For the text-containing cell, return its midpoint in (x, y) coordinate format. 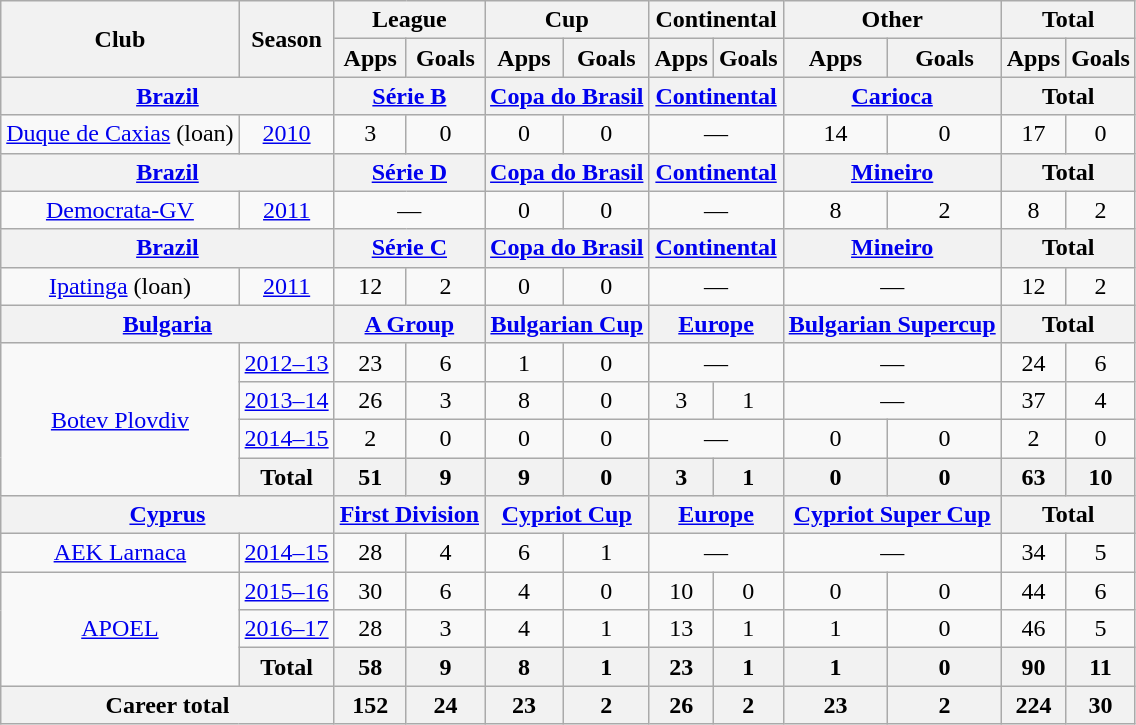
2010 (286, 134)
Série D (409, 172)
17 (1033, 134)
51 (370, 477)
Other (892, 20)
37 (1033, 400)
Club (120, 39)
90 (1033, 667)
League (409, 20)
58 (370, 667)
Cypriot Cup (567, 515)
A Group (409, 324)
Bulgaria (168, 324)
Série C (409, 248)
46 (1033, 629)
224 (1033, 705)
AEK Larnaca (120, 553)
Botev Plovdiv (120, 419)
Cypriot Super Cup (892, 515)
Duque de Caxias (loan) (120, 134)
14 (836, 134)
152 (370, 705)
2013–14 (286, 400)
Série B (409, 96)
13 (681, 629)
2016–17 (286, 629)
11 (1101, 667)
63 (1033, 477)
Cup (567, 20)
2012–13 (286, 362)
Democrata-GV (120, 210)
Bulgarian Cup (567, 324)
Bulgarian Supercup (892, 324)
44 (1033, 591)
Ipatinga (loan) (120, 286)
Season (286, 39)
First Division (409, 515)
Career total (168, 705)
Carioca (892, 96)
APOEL (120, 629)
Cyprus (168, 515)
2015–16 (286, 591)
34 (1033, 553)
